Determine the [x, y] coordinate at the center of the cell enclosing the given text.  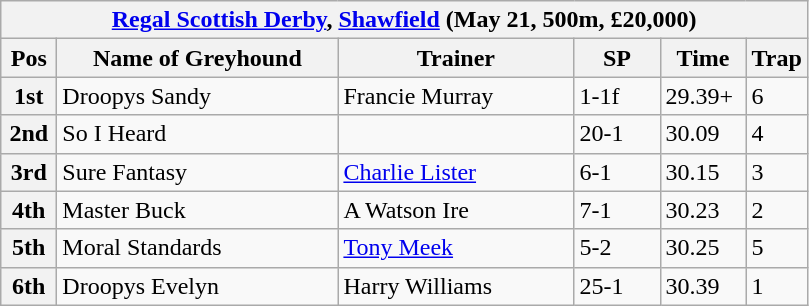
25-1 [617, 286]
30.25 [703, 248]
Harry Williams [456, 286]
So I Heard [198, 134]
Regal Scottish Derby, Shawfield (May 21, 500m, £20,000) [404, 20]
6-1 [617, 172]
30.39 [703, 286]
5 [776, 248]
SP [617, 58]
5th [29, 248]
30.09 [703, 134]
29.39+ [703, 96]
Trainer [456, 58]
Droopys Evelyn [198, 286]
4th [29, 210]
Tony Meek [456, 248]
Droopys Sandy [198, 96]
6th [29, 286]
2 [776, 210]
Name of Greyhound [198, 58]
3 [776, 172]
2nd [29, 134]
1st [29, 96]
Moral Standards [198, 248]
Master Buck [198, 210]
30.15 [703, 172]
6 [776, 96]
20-1 [617, 134]
1 [776, 286]
1-1f [617, 96]
Sure Fantasy [198, 172]
3rd [29, 172]
30.23 [703, 210]
7-1 [617, 210]
A Watson Ire [456, 210]
Pos [29, 58]
Trap [776, 58]
Francie Murray [456, 96]
Charlie Lister [456, 172]
4 [776, 134]
Time [703, 58]
5-2 [617, 248]
